For the text-containing cell, return its midpoint in (x, y) coordinate format. 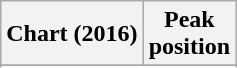
Peakposition (189, 34)
Chart (2016) (72, 34)
